For the text-containing cell, return its midpoint in [X, Y] coordinate format. 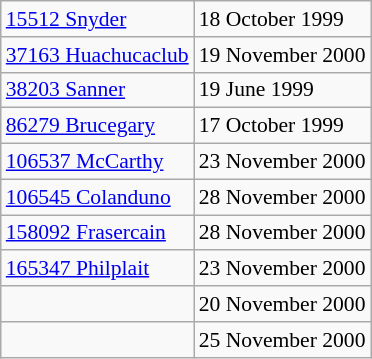
20 November 2000 [282, 304]
15512 Snyder [98, 19]
106545 Colanduno [98, 197]
19 November 2000 [282, 55]
86279 Brucegary [98, 126]
17 October 1999 [282, 126]
158092 Frasercain [98, 233]
25 November 2000 [282, 340]
106537 McCarthy [98, 162]
165347 Philplait [98, 269]
38203 Sanner [98, 90]
18 October 1999 [282, 19]
37163 Huachucaclub [98, 55]
19 June 1999 [282, 90]
